Scan for the cell matching the given text and deliver its (X, Y) coordinate at center. 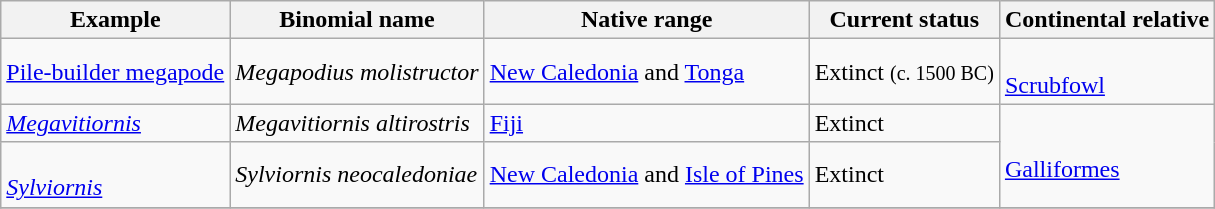
Continental relative (1106, 20)
Scrubfowl (1106, 72)
New Caledonia and Tonga (646, 72)
Megavitiornis altirostris (357, 123)
Megavitiornis (116, 123)
Pile-builder megapode (116, 72)
Current status (904, 20)
Megapodius molistructor (357, 72)
Sylviornis neocaledoniae (357, 174)
Example (116, 20)
Native range (646, 20)
Galliformes (1106, 156)
Binomial name (357, 20)
Fiji (646, 123)
Sylviornis (116, 174)
New Caledonia and Isle of Pines (646, 174)
Extinct (c. 1500 BC) (904, 72)
